Output the (X, Y) coordinate of the center of the cell containing the given text.  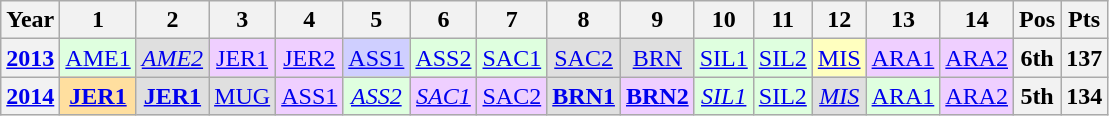
134 (1084, 96)
12 (839, 20)
7 (512, 20)
AME2 (172, 58)
Pos (1038, 20)
8 (584, 20)
BRN1 (584, 96)
3 (242, 20)
5th (1038, 96)
10 (724, 20)
6 (444, 20)
14 (977, 20)
MUG (242, 96)
BRN2 (657, 96)
13 (903, 20)
6th (1038, 58)
9 (657, 20)
2013 (30, 58)
1 (98, 20)
4 (310, 20)
5 (376, 20)
137 (1084, 58)
2 (172, 20)
AME1 (98, 58)
Pts (1084, 20)
Year (30, 20)
BRN (657, 58)
11 (782, 20)
2014 (30, 96)
JER2 (310, 58)
